Extract the (X, Y) coordinate from the center of the cell holding the provided text.  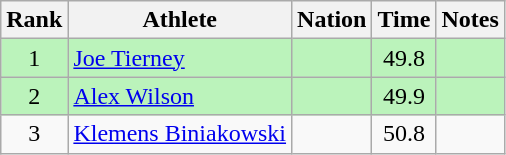
50.8 (404, 134)
Notes (470, 20)
49.9 (404, 96)
3 (34, 134)
49.8 (404, 58)
2 (34, 96)
Time (404, 20)
Alex Wilson (180, 96)
Klemens Biniakowski (180, 134)
Athlete (180, 20)
Rank (34, 20)
Joe Tierney (180, 58)
Nation (332, 20)
1 (34, 58)
